Extract the [X, Y] coordinate from the center of the cell holding the provided text.  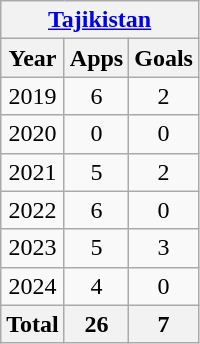
26 [96, 324]
4 [96, 286]
Total [33, 324]
2024 [33, 286]
Year [33, 58]
2020 [33, 134]
Tajikistan [100, 20]
7 [164, 324]
Apps [96, 58]
Goals [164, 58]
2022 [33, 210]
3 [164, 248]
2023 [33, 248]
2019 [33, 96]
2021 [33, 172]
